For the text-containing cell, return its midpoint in (X, Y) coordinate format. 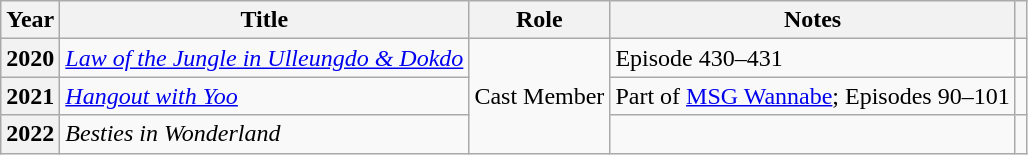
Notes (812, 20)
Hangout with Yoo (264, 96)
Role (540, 20)
2022 (30, 134)
Part of MSG Wannabe; Episodes 90–101 (812, 96)
Episode 430–431 (812, 58)
Cast Member (540, 96)
Title (264, 20)
2020 (30, 58)
Besties in Wonderland (264, 134)
Law of the Jungle in Ulleungdo & Dokdo (264, 58)
Year (30, 20)
2021 (30, 96)
